Find where the given text appears and provide that cell's center as (X, Y) coordinate. 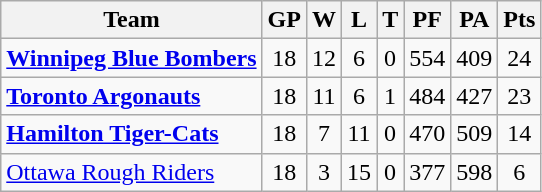
Ottawa Rough Riders (132, 172)
554 (428, 58)
Winnipeg Blue Bombers (132, 58)
Hamilton Tiger-Cats (132, 134)
3 (324, 172)
12 (324, 58)
L (360, 20)
1 (390, 96)
509 (474, 134)
24 (520, 58)
470 (428, 134)
PF (428, 20)
484 (428, 96)
PA (474, 20)
23 (520, 96)
7 (324, 134)
Toronto Argonauts (132, 96)
W (324, 20)
T (390, 20)
15 (360, 172)
14 (520, 134)
427 (474, 96)
Team (132, 20)
409 (474, 58)
Pts (520, 20)
GP (284, 20)
377 (428, 172)
598 (474, 172)
